Output the (X, Y) coordinate of the center of the cell containing the given text.  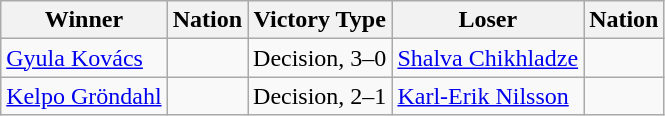
Karl-Erik Nilsson (488, 96)
Kelpo Gröndahl (84, 96)
Shalva Chikhladze (488, 58)
Winner (84, 20)
Decision, 2–1 (320, 96)
Victory Type (320, 20)
Gyula Kovács (84, 58)
Decision, 3–0 (320, 58)
Loser (488, 20)
